Output the (X, Y) coordinate of the center of the cell containing the given text.  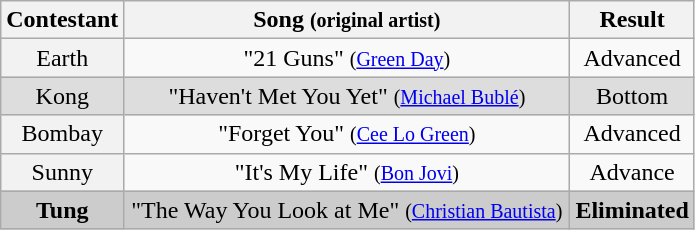
Eliminated (632, 210)
Song (original artist) (347, 20)
Earth (62, 58)
Sunny (62, 172)
Kong (62, 96)
"21 Guns" (Green Day) (347, 58)
Bottom (632, 96)
Bombay (62, 134)
Advance (632, 172)
"Haven't Met You Yet" (Michael Bublé) (347, 96)
"Forget You" (Cee Lo Green) (347, 134)
"The Way You Look at Me" (Christian Bautista) (347, 210)
Result (632, 20)
Tung (62, 210)
Contestant (62, 20)
"It's My Life" (Bon Jovi) (347, 172)
